For the text-containing cell, return its midpoint in [X, Y] coordinate format. 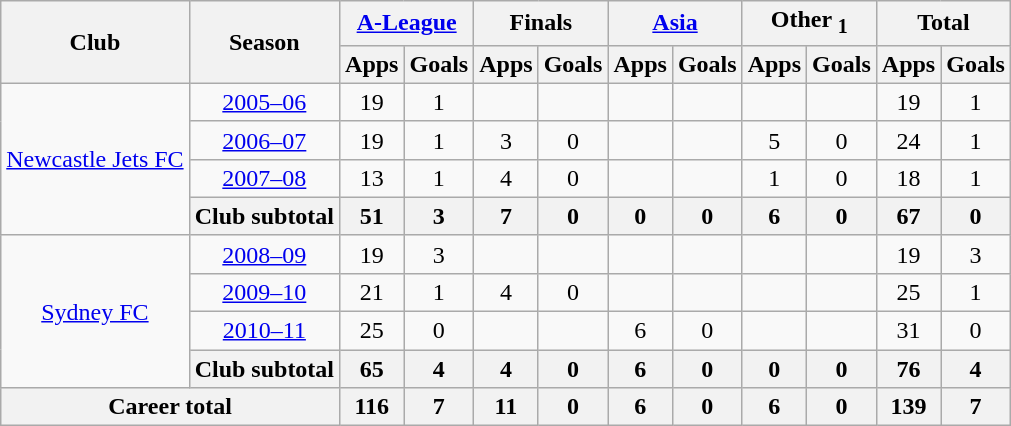
65 [372, 369]
13 [372, 178]
21 [372, 292]
Asia [675, 23]
Other 1 [809, 23]
Newcastle Jets FC [95, 159]
2010–11 [264, 331]
67 [908, 216]
Finals [541, 23]
5 [774, 140]
A-League [407, 23]
139 [908, 407]
Sydney FC [95, 311]
24 [908, 140]
2009–10 [264, 292]
Season [264, 42]
2008–09 [264, 254]
2005–06 [264, 102]
18 [908, 178]
31 [908, 331]
Total [943, 23]
Career total [170, 407]
116 [372, 407]
2007–08 [264, 178]
2006–07 [264, 140]
51 [372, 216]
Club [95, 42]
76 [908, 369]
11 [506, 407]
